Extract the [x, y] coordinate from the center of the cell holding the provided text.  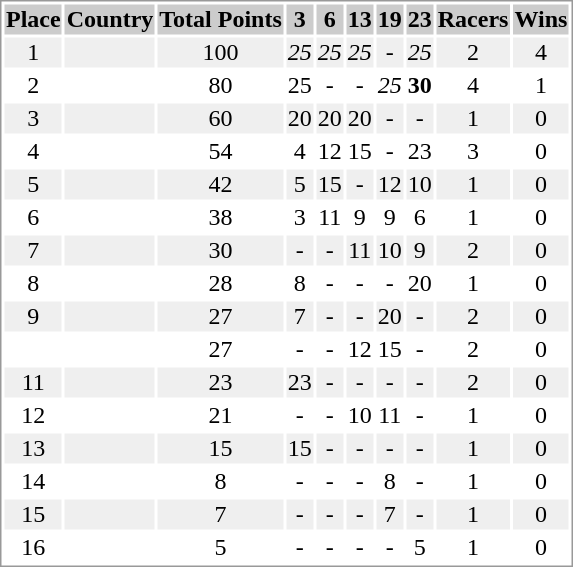
100 [220, 53]
Wins [541, 19]
16 [33, 547]
54 [220, 151]
80 [220, 85]
Place [33, 19]
19 [390, 19]
21 [220, 415]
28 [220, 283]
14 [33, 481]
Racers [473, 19]
38 [220, 217]
Country [110, 19]
Total Points [220, 19]
42 [220, 185]
60 [220, 119]
